Return [X, Y] of the center of cell containing provided text 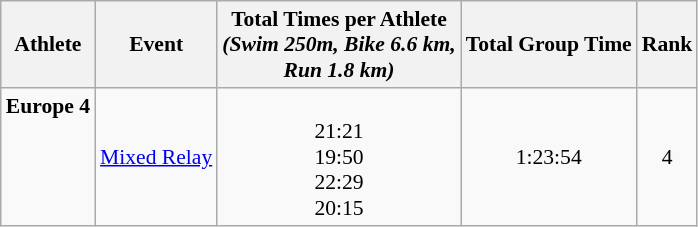
Rank [668, 44]
Total Group Time [549, 44]
Athlete [48, 44]
Total Times per Athlete (Swim 250m, Bike 6.6 km, Run 1.8 km) [338, 44]
Mixed Relay [156, 157]
Europe 4 [48, 157]
21:2119:5022:2920:15 [338, 157]
4 [668, 157]
Event [156, 44]
1:23:54 [549, 157]
